Capture the cell that displays the provided text and extract its [X, Y] central coordinate. 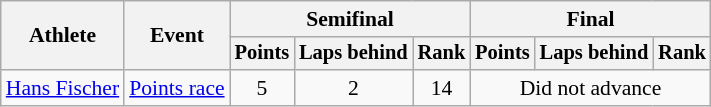
Did not advance [590, 88]
Event [176, 36]
2 [354, 88]
Athlete [62, 36]
14 [442, 88]
5 [262, 88]
Final [590, 19]
Hans Fischer [62, 88]
Semifinal [350, 19]
Points race [176, 88]
